Find where the given text appears and provide that cell's center as [x, y] coordinate. 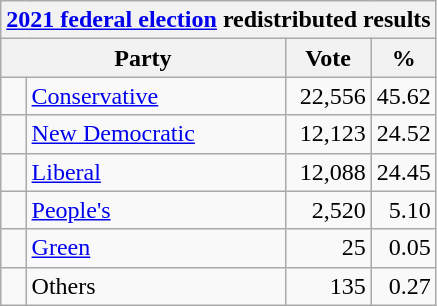
2,520 [328, 210]
45.62 [404, 96]
24.52 [404, 134]
135 [328, 286]
Vote [328, 58]
New Democratic [156, 134]
5.10 [404, 210]
25 [328, 248]
0.05 [404, 248]
12,088 [328, 172]
22,556 [328, 96]
People's [156, 210]
% [404, 58]
Conservative [156, 96]
Liberal [156, 172]
Green [156, 248]
12,123 [328, 134]
24.45 [404, 172]
Party [143, 58]
Others [156, 286]
2021 federal election redistributed results [218, 20]
0.27 [404, 286]
